Locate the cell with the specified text and output its (X, Y) center coordinate. 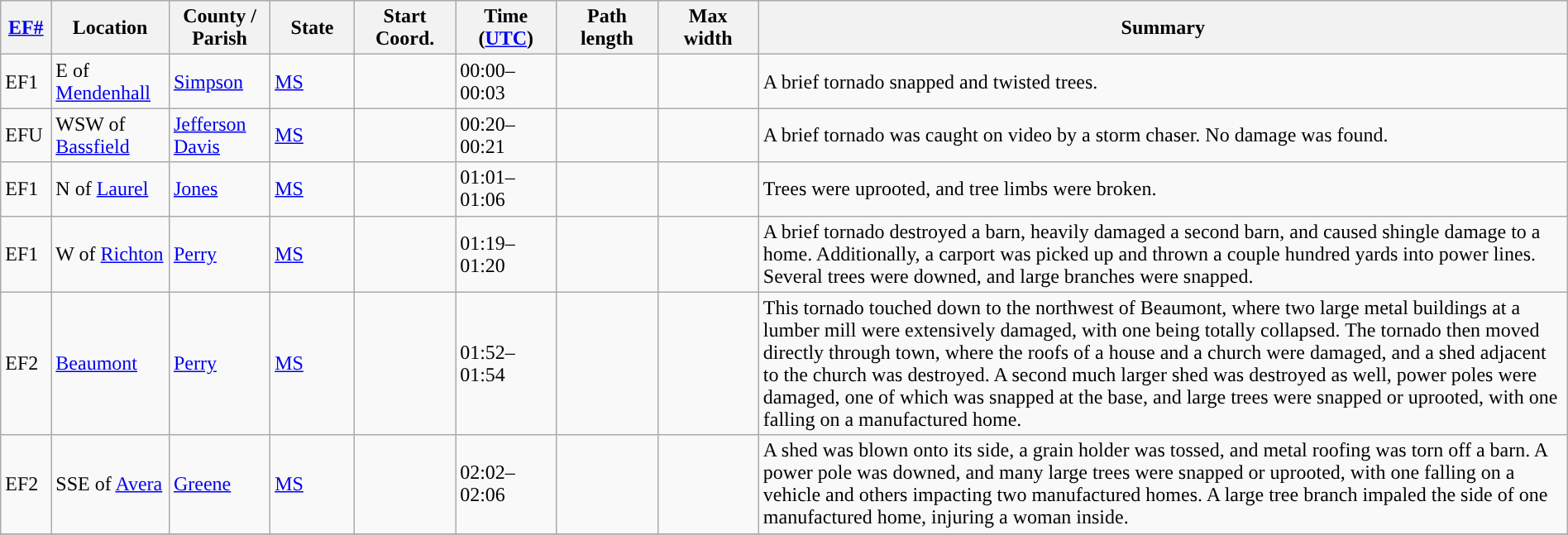
01:01–01:06 (506, 189)
Simpson (219, 81)
Beaumont (111, 364)
W of Richton (111, 254)
Greene (219, 485)
WSW of Bassfield (111, 136)
Jefferson Davis (219, 136)
A brief tornado was caught on video by a storm chaser. No damage was found. (1163, 136)
E of Mendenhall (111, 81)
Jones (219, 189)
Max width (708, 28)
N of Laurel (111, 189)
EFU (26, 136)
SSE of Avera (111, 485)
State (313, 28)
Trees were uprooted, and tree limbs were broken. (1163, 189)
EF# (26, 28)
Path length (607, 28)
Summary (1163, 28)
01:52–01:54 (506, 364)
A brief tornado snapped and twisted trees. (1163, 81)
02:02–02:06 (506, 485)
Time (UTC) (506, 28)
County / Parish (219, 28)
Start Coord. (404, 28)
00:00–00:03 (506, 81)
00:20–00:21 (506, 136)
Location (111, 28)
01:19–01:20 (506, 254)
